Return the [x, y] coordinate for the center point of the cell that contains the specified text.  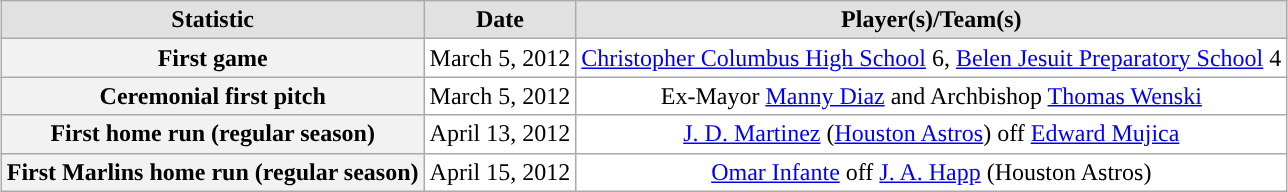
J. D. Martinez (Houston Astros) off Edward Mujica [932, 134]
Omar Infante off J. A. Happ (Houston Astros) [932, 172]
April 13, 2012 [500, 134]
First Marlins home run (regular season) [212, 172]
First game [212, 58]
Ex-Mayor Manny Diaz and Archbishop Thomas Wenski [932, 96]
Ceremonial first pitch [212, 96]
First home run (regular season) [212, 134]
Player(s)/Team(s) [932, 20]
April 15, 2012 [500, 172]
Christopher Columbus High School 6, Belen Jesuit Preparatory School 4 [932, 58]
Date [500, 20]
Statistic [212, 20]
